Scan for the cell matching the given text and deliver its (x, y) coordinate at center. 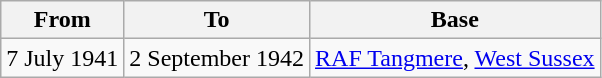
7 July 1941 (62, 58)
RAF Tangmere, West Sussex (456, 58)
To (217, 20)
2 September 1942 (217, 58)
From (62, 20)
Base (456, 20)
